Find where the given text appears and provide that cell's center as [x, y] coordinate. 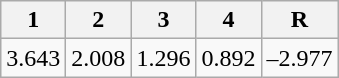
1.296 [164, 58]
1 [34, 20]
3.643 [34, 58]
4 [228, 20]
R [300, 20]
2.008 [98, 58]
2 [98, 20]
3 [164, 20]
0.892 [228, 58]
–2.977 [300, 58]
